Return [X, Y] of the center of cell containing provided text 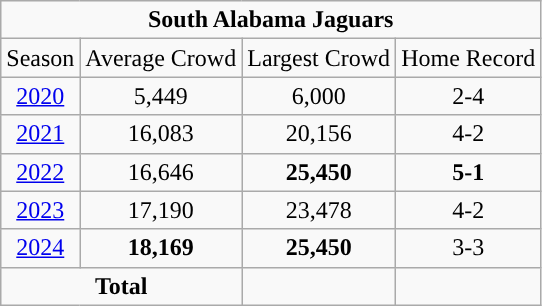
Home Record [468, 58]
2023 [40, 210]
Largest Crowd [319, 58]
16,083 [161, 134]
18,169 [161, 248]
5,449 [161, 96]
16,646 [161, 172]
20,156 [319, 134]
3-3 [468, 248]
5-1 [468, 172]
2021 [40, 134]
23,478 [319, 210]
17,190 [161, 210]
6,000 [319, 96]
Total [122, 286]
2024 [40, 248]
Average Crowd [161, 58]
South Alabama Jaguars [271, 20]
2020 [40, 96]
2-4 [468, 96]
2022 [40, 172]
Season [40, 58]
